Determine the (X, Y) coordinate at the center of the cell enclosing the given text.  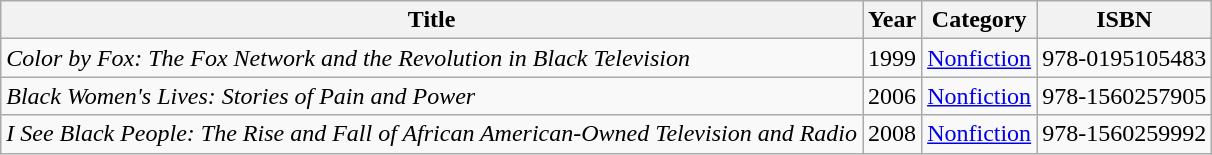
Black Women's Lives: Stories of Pain and Power (432, 96)
Year (892, 20)
Category (980, 20)
1999 (892, 58)
978-1560257905 (1124, 96)
2008 (892, 134)
Color by Fox: The Fox Network and the Revolution in Black Television (432, 58)
2006 (892, 96)
Title (432, 20)
ISBN (1124, 20)
I See Black People: The Rise and Fall of African American-Owned Television and Radio (432, 134)
978-0195105483 (1124, 58)
978-1560259992 (1124, 134)
